Determine the [X, Y] coordinate at the center of the cell enclosing the given text.  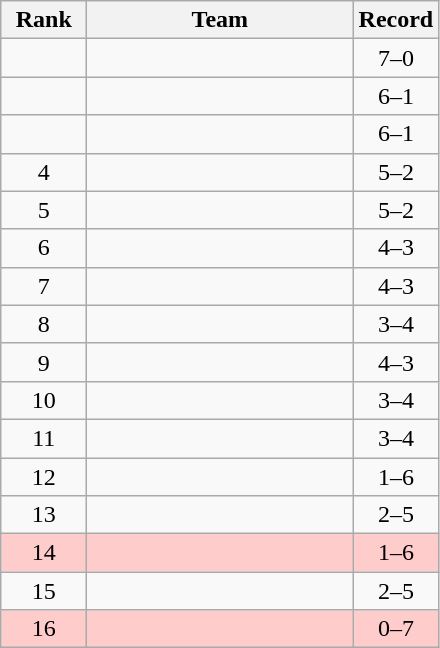
7–0 [396, 58]
8 [44, 324]
4 [44, 172]
7 [44, 286]
6 [44, 248]
0–7 [396, 629]
16 [44, 629]
Team [220, 20]
Rank [44, 20]
5 [44, 210]
9 [44, 362]
15 [44, 591]
Record [396, 20]
10 [44, 400]
12 [44, 477]
11 [44, 438]
13 [44, 515]
14 [44, 553]
